Scan for the cell matching the given text and deliver its (X, Y) coordinate at center. 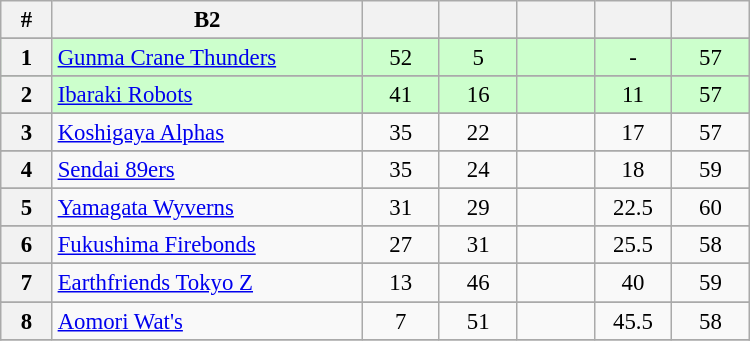
Earthfriends Tokyo Z (207, 283)
27 (400, 245)
25.5 (632, 245)
46 (478, 283)
2 (27, 95)
Yamagata Wyverns (207, 208)
Fukushima Firebonds (207, 245)
60 (711, 208)
45.5 (632, 321)
52 (400, 58)
Ibaraki Robots (207, 95)
3 (27, 133)
41 (400, 95)
B2 (207, 20)
Aomori Wat's (207, 321)
16 (478, 95)
1 (27, 58)
17 (632, 133)
11 (632, 95)
51 (478, 321)
- (632, 58)
29 (478, 208)
13 (400, 283)
4 (27, 170)
6 (27, 245)
24 (478, 170)
# (27, 20)
Koshigaya Alphas (207, 133)
18 (632, 170)
22 (478, 133)
Gunma Crane Thunders (207, 58)
22.5 (632, 208)
40 (632, 283)
Sendai 89ers (207, 170)
8 (27, 321)
